Return the [X, Y] coordinate for the center point of the cell that contains the specified text.  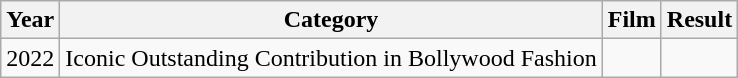
Film [632, 20]
Result [699, 20]
Iconic Outstanding Contribution in Bollywood Fashion [331, 58]
Category [331, 20]
Year [30, 20]
2022 [30, 58]
